Find where the given text appears and provide that cell's center as (X, Y) coordinate. 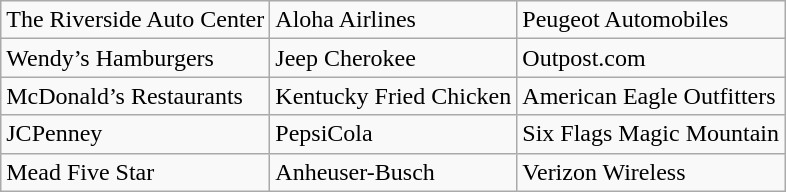
The Riverside Auto Center (136, 20)
Mead Five Star (136, 172)
American Eagle Outfitters (651, 96)
McDonald’s Restaurants (136, 96)
Outpost.com (651, 58)
Kentucky Fried Chicken (394, 96)
Anheuser-Busch (394, 172)
Aloha Airlines (394, 20)
Peugeot Automobiles (651, 20)
Verizon Wireless (651, 172)
PepsiCola (394, 134)
JCPenney (136, 134)
Wendy’s Hamburgers (136, 58)
Jeep Cherokee (394, 58)
Six Flags Magic Mountain (651, 134)
